Scan for the cell matching the given text and deliver its (x, y) coordinate at center. 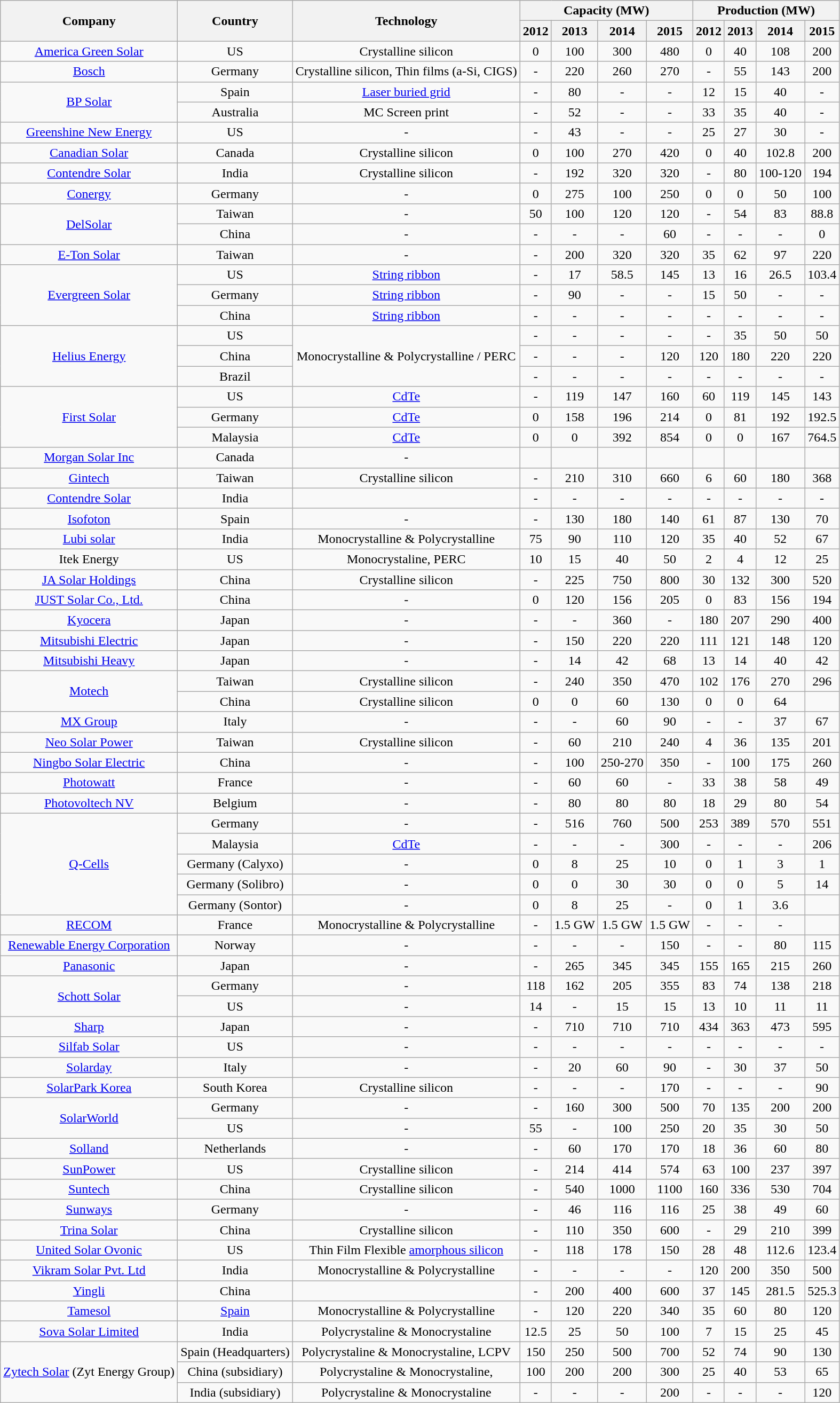
61 (709, 518)
470 (669, 681)
310 (622, 478)
58.5 (622, 275)
Schott Solar (89, 996)
6 (709, 478)
65 (822, 1372)
530 (780, 1189)
800 (669, 579)
Solland (89, 1148)
Helius Energy (89, 356)
75 (536, 539)
115 (822, 945)
Germany (Calyxo) (235, 864)
Silfab Solar (89, 1047)
America Green Solar (89, 51)
290 (780, 620)
16 (740, 275)
525.3 (822, 1291)
397 (822, 1169)
392 (622, 437)
Capacity (MW) (606, 11)
237 (780, 1169)
700 (669, 1352)
7 (709, 1331)
Tamesol (89, 1311)
87 (740, 518)
138 (780, 986)
167 (780, 437)
Panasonic (89, 966)
3.6 (780, 905)
India (subsidiary) (235, 1392)
201 (822, 742)
Australia (235, 112)
3 (780, 864)
111 (709, 641)
434 (709, 1027)
Mitsubishi Electric (89, 641)
Thin Film Flexible amorphous silicon (406, 1250)
218 (822, 986)
207 (740, 620)
RECOM (89, 925)
1000 (622, 1189)
26.5 (780, 275)
1100 (669, 1189)
Gintech (89, 478)
225 (574, 579)
Polycrystaline & Monocrystaline, (406, 1372)
165 (740, 966)
102.8 (780, 153)
Evergreen Solar (89, 295)
Sunways (89, 1209)
368 (822, 478)
45 (822, 1331)
854 (669, 437)
27 (740, 132)
Motech (89, 691)
192.5 (822, 417)
215 (780, 966)
570 (780, 823)
155 (709, 966)
South Korea (235, 1087)
355 (669, 986)
28 (709, 1250)
Ningbo Solar Electric (89, 762)
United Solar Ovonic (89, 1250)
108 (780, 51)
Conergy (89, 193)
MX Group (89, 722)
178 (622, 1250)
SolarWorld (89, 1118)
281.5 (780, 1291)
MC Screen print (406, 112)
Greenshine New Energy (89, 132)
140 (669, 518)
Netherlands (235, 1148)
Itek Energy (89, 559)
Canadian Solar (89, 153)
574 (669, 1169)
750 (622, 579)
389 (740, 823)
250-270 (622, 762)
158 (574, 417)
420 (669, 153)
480 (669, 51)
175 (780, 762)
Sharp (89, 1027)
132 (740, 579)
Suntech (89, 1189)
64 (780, 701)
Monocrystaline, PERC (406, 559)
58 (780, 783)
296 (822, 681)
340 (669, 1311)
102 (709, 681)
China (subsidiary) (235, 1372)
Mitsubishi Heavy (89, 661)
Neo Solar Power (89, 742)
Technology (406, 21)
Monocrystalline & Polycrystalline / PERC (406, 356)
Country (235, 21)
265 (574, 966)
97 (780, 255)
Belgium (235, 803)
E-Ton Solar (89, 255)
Isofoton (89, 518)
275 (574, 193)
520 (822, 579)
JUST Solar Co., Ltd. (89, 600)
148 (780, 641)
112.6 (780, 1250)
JA Solar Holdings (89, 579)
147 (622, 397)
Trina Solar (89, 1229)
764.5 (822, 437)
Zytech Solar (Zyt Energy Group) (89, 1372)
Renewable Energy Corporation (89, 945)
Norway (235, 945)
121 (740, 641)
336 (740, 1189)
Kyocera (89, 620)
540 (574, 1189)
Spain (Headquarters) (235, 1352)
Solarday (89, 1067)
414 (622, 1169)
Photovoltech NV (89, 803)
Company (89, 21)
SunPower (89, 1169)
Q-Cells (89, 864)
Polycrystaline & Monocrystaline, LCPV (406, 1352)
5 (780, 884)
Germany (Solibro) (235, 884)
363 (740, 1027)
Germany (Sontor) (235, 905)
63 (709, 1169)
Lubi solar (89, 539)
704 (822, 1189)
Photowatt (89, 783)
68 (669, 661)
473 (780, 1027)
2 (709, 559)
12.5 (536, 1331)
123.4 (822, 1250)
46 (574, 1209)
206 (822, 844)
88.8 (822, 214)
100-120 (780, 173)
53 (780, 1372)
62 (740, 255)
Crystalline silicon, Thin films (a-Si, CIGS) (406, 72)
Sova Solar Limited (89, 1331)
Yingli (89, 1291)
176 (740, 681)
399 (822, 1229)
760 (622, 823)
First Solar (89, 417)
43 (574, 132)
103.4 (822, 275)
Vikram Solar Pvt. Ltd (89, 1271)
Laser buried grid (406, 92)
660 (669, 478)
551 (822, 823)
Morgan Solar Inc (89, 458)
360 (622, 620)
196 (622, 417)
253 (709, 823)
Brazil (235, 376)
DelSolar (89, 224)
516 (574, 823)
48 (740, 1250)
Bosch (89, 72)
BP Solar (89, 102)
Production (MW) (766, 11)
17 (574, 275)
595 (822, 1027)
SolarPark Korea (89, 1087)
81 (740, 417)
162 (574, 986)
